Extract the [x, y] coordinate from the center of the cell holding the provided text.  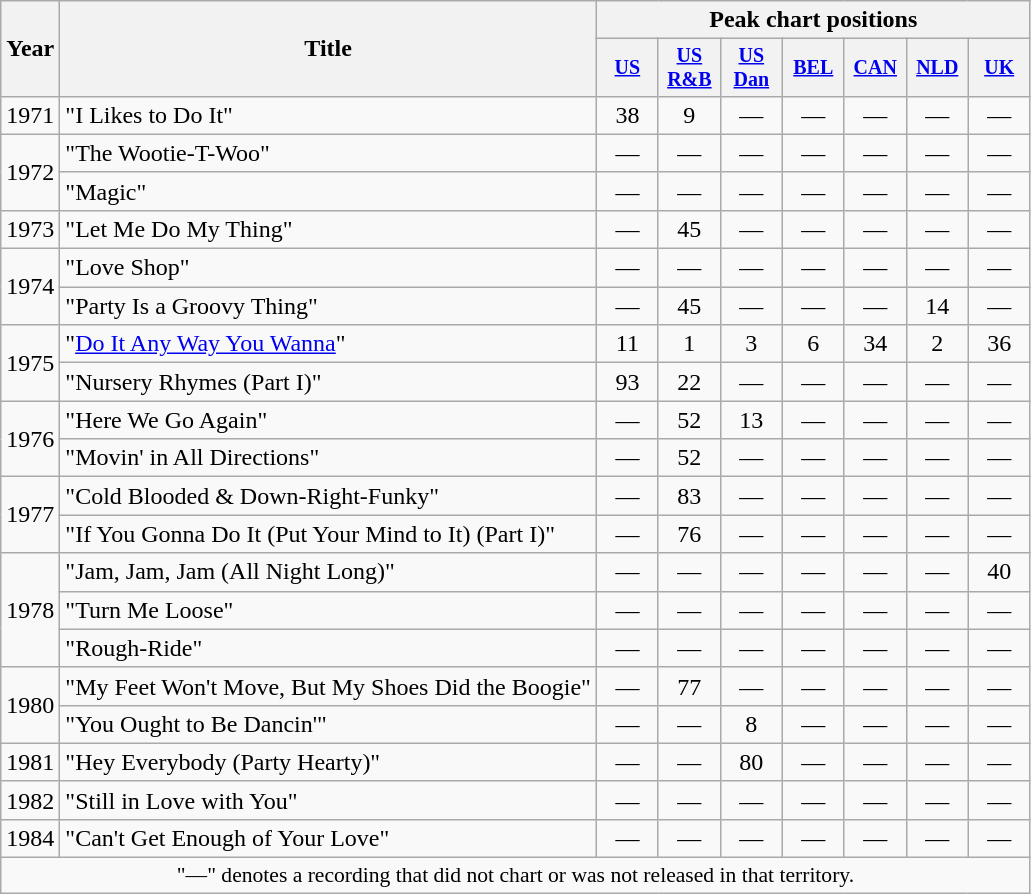
"Magic" [328, 191]
1 [689, 344]
8 [751, 724]
1977 [30, 515]
"Love Shop" [328, 268]
NLD [937, 68]
"Still in Love with You" [328, 800]
CAN [875, 68]
"Let Me Do My Thing" [328, 229]
34 [875, 344]
38 [627, 115]
13 [751, 420]
1975 [30, 363]
76 [689, 534]
Peak chart positions [813, 20]
"Here We Go Again" [328, 420]
11 [627, 344]
1980 [30, 705]
1976 [30, 439]
3 [751, 344]
22 [689, 382]
"Movin' in All Directions" [328, 458]
"Nursery Rhymes (Part I)" [328, 382]
1972 [30, 172]
6 [813, 344]
"My Feet Won't Move, But My Shoes Did the Boogie" [328, 686]
US [627, 68]
1973 [30, 229]
40 [999, 572]
1974 [30, 287]
1982 [30, 800]
USR&B [689, 68]
"Can't Get Enough of Your Love" [328, 838]
83 [689, 496]
77 [689, 686]
14 [937, 306]
36 [999, 344]
BEL [813, 68]
Title [328, 49]
1984 [30, 838]
93 [627, 382]
"Do It Any Way You Wanna" [328, 344]
UK [999, 68]
1971 [30, 115]
1978 [30, 610]
USDan [751, 68]
9 [689, 115]
"Jam, Jam, Jam (All Night Long)" [328, 572]
"Party Is a Groovy Thing" [328, 306]
"You Ought to Be Dancin'" [328, 724]
"The Wootie-T-Woo" [328, 153]
"Turn Me Loose" [328, 610]
"—" denotes a recording that did not chart or was not released in that territory. [516, 876]
80 [751, 762]
"If You Gonna Do It (Put Your Mind to It) (Part I)" [328, 534]
"Cold Blooded & Down-Right-Funky" [328, 496]
2 [937, 344]
"Hey Everybody (Party Hearty)" [328, 762]
"Rough-Ride" [328, 648]
Year [30, 49]
1981 [30, 762]
"I Likes to Do It" [328, 115]
